For the text-containing cell, return its midpoint in [x, y] coordinate format. 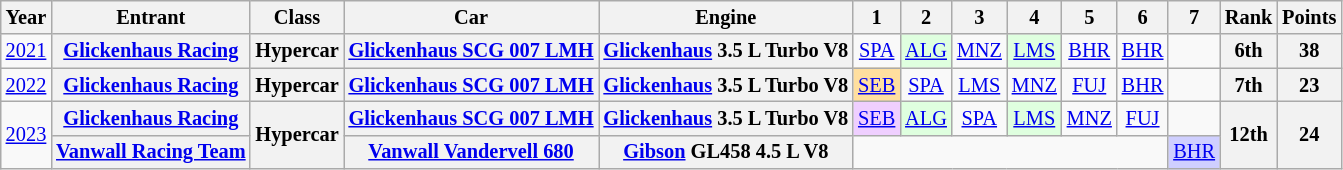
24 [1309, 134]
Year [26, 17]
6 [1143, 17]
Engine [726, 17]
12th [1248, 134]
Gibson GL458 4.5 L V8 [726, 152]
7th [1248, 85]
Class [296, 17]
Points [1309, 17]
Vanwall Vandervell 680 [472, 152]
4 [1034, 17]
3 [980, 17]
7 [1194, 17]
Vanwall Racing Team [150, 152]
2 [926, 17]
2021 [26, 51]
Entrant [150, 17]
23 [1309, 85]
Car [472, 17]
1 [876, 17]
38 [1309, 51]
2022 [26, 85]
6th [1248, 51]
2023 [26, 134]
Rank [1248, 17]
5 [1090, 17]
